Scan for the cell matching the given text and deliver its [X, Y] coordinate at center. 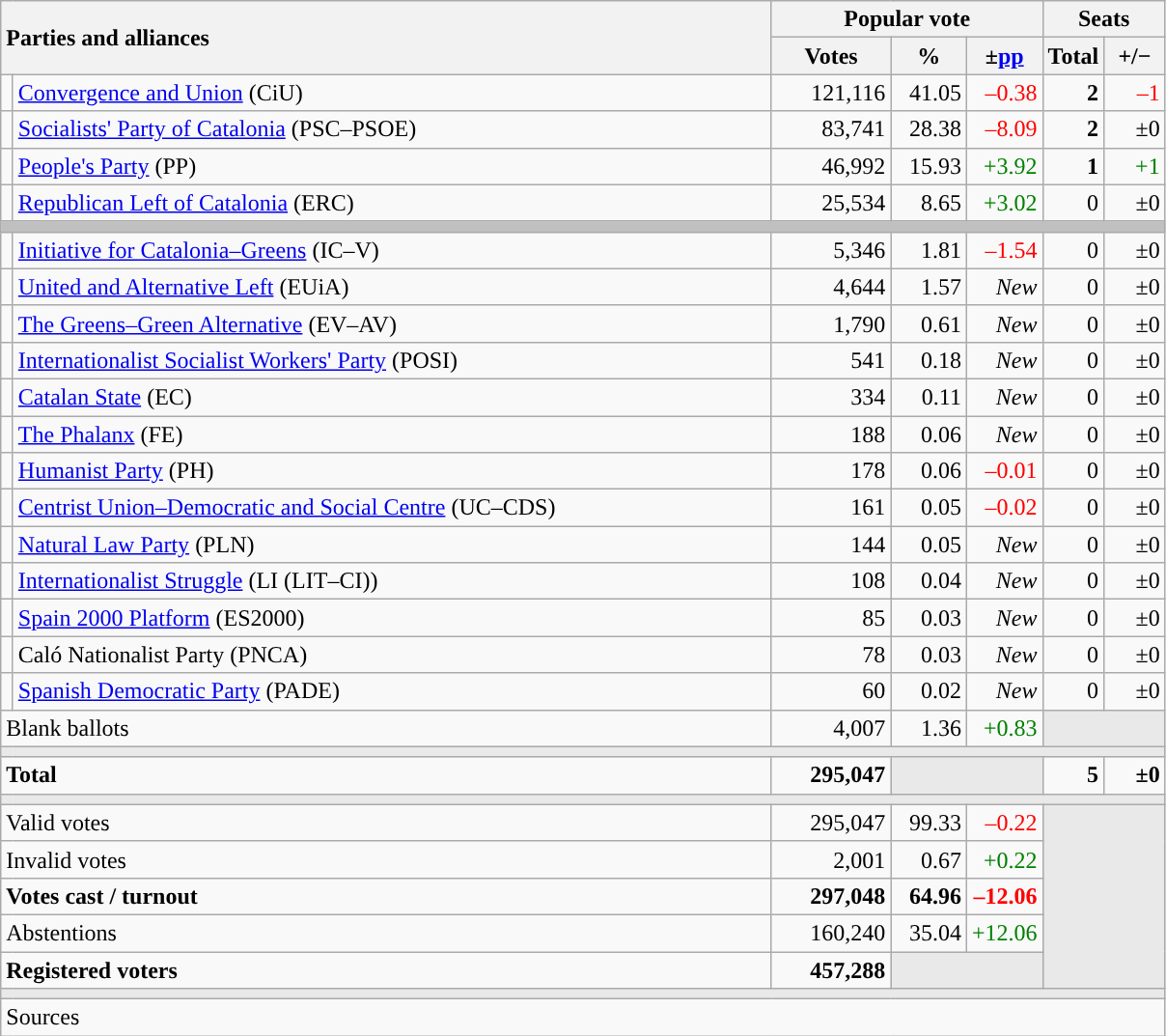
Internationalist Socialist Workers' Party (POSI) [392, 360]
85 [831, 618]
0.18 [929, 360]
99.33 [929, 823]
8.65 [929, 203]
1.57 [929, 287]
78 [831, 655]
46,992 [831, 166]
±pp [1004, 56]
+0.22 [1004, 859]
4,644 [831, 287]
1 [1073, 166]
Spanish Democratic Party (PADE) [392, 691]
0.02 [929, 691]
Republican Left of Catalonia (ERC) [392, 203]
161 [831, 508]
–0.01 [1004, 471]
35.04 [929, 933]
Centrist Union–Democratic and Social Centre (UC–CDS) [392, 508]
Popular vote [907, 19]
25,534 [831, 203]
Caló Nationalist Party (PNCA) [392, 655]
Socialists' Party of Catalonia (PSC–PSOE) [392, 129]
Parties and alliances [386, 38]
144 [831, 545]
–0.22 [1004, 823]
541 [831, 360]
83,741 [831, 129]
0.11 [929, 397]
188 [831, 434]
United and Alternative Left (EUiA) [392, 287]
People's Party (PP) [392, 166]
–1.54 [1004, 250]
121,116 [831, 93]
–0.02 [1004, 508]
Convergence and Union (CiU) [392, 93]
5 [1073, 775]
The Phalanx (FE) [392, 434]
60 [831, 691]
–8.09 [1004, 129]
Votes [831, 56]
+1 [1135, 166]
Humanist Party (PH) [392, 471]
108 [831, 581]
Natural Law Party (PLN) [392, 545]
Seats [1104, 19]
Sources [583, 1018]
160,240 [831, 933]
334 [831, 397]
–0.38 [1004, 93]
Valid votes [386, 823]
1,790 [831, 323]
+3.02 [1004, 203]
15.93 [929, 166]
0.61 [929, 323]
5,346 [831, 250]
1.81 [929, 250]
457,288 [831, 970]
+0.83 [1004, 728]
178 [831, 471]
–1 [1135, 93]
The Greens–Green Alternative (EV–AV) [392, 323]
0.67 [929, 859]
64.96 [929, 896]
Internationalist Struggle (LI (LIT–CI)) [392, 581]
% [929, 56]
Votes cast / turnout [386, 896]
297,048 [831, 896]
Spain 2000 Platform (ES2000) [392, 618]
41.05 [929, 93]
0.04 [929, 581]
Invalid votes [386, 859]
4,007 [831, 728]
28.38 [929, 129]
2,001 [831, 859]
Catalan State (EC) [392, 397]
Abstentions [386, 933]
+/− [1135, 56]
Blank ballots [386, 728]
+12.06 [1004, 933]
Initiative for Catalonia–Greens (IC–V) [392, 250]
–12.06 [1004, 896]
+3.92 [1004, 166]
Registered voters [386, 970]
1.36 [929, 728]
